Pinpoint the cell where the given text exists, returning its [x, y] midpoint coordinate. 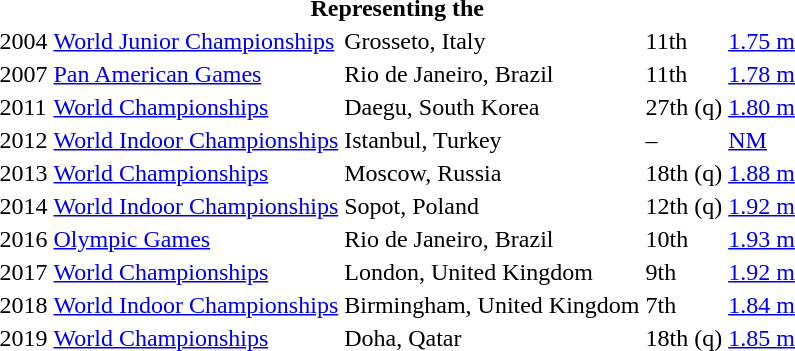
Grosseto, Italy [492, 41]
18th (q) [684, 173]
– [684, 140]
Birmingham, United Kingdom [492, 305]
9th [684, 272]
Daegu, South Korea [492, 107]
Moscow, Russia [492, 173]
Sopot, Poland [492, 206]
World Junior Championships [196, 41]
27th (q) [684, 107]
Olympic Games [196, 239]
12th (q) [684, 206]
Pan American Games [196, 74]
London, United Kingdom [492, 272]
7th [684, 305]
Istanbul, Turkey [492, 140]
10th [684, 239]
